Capture the cell that displays the provided text and extract its [x, y] central coordinate. 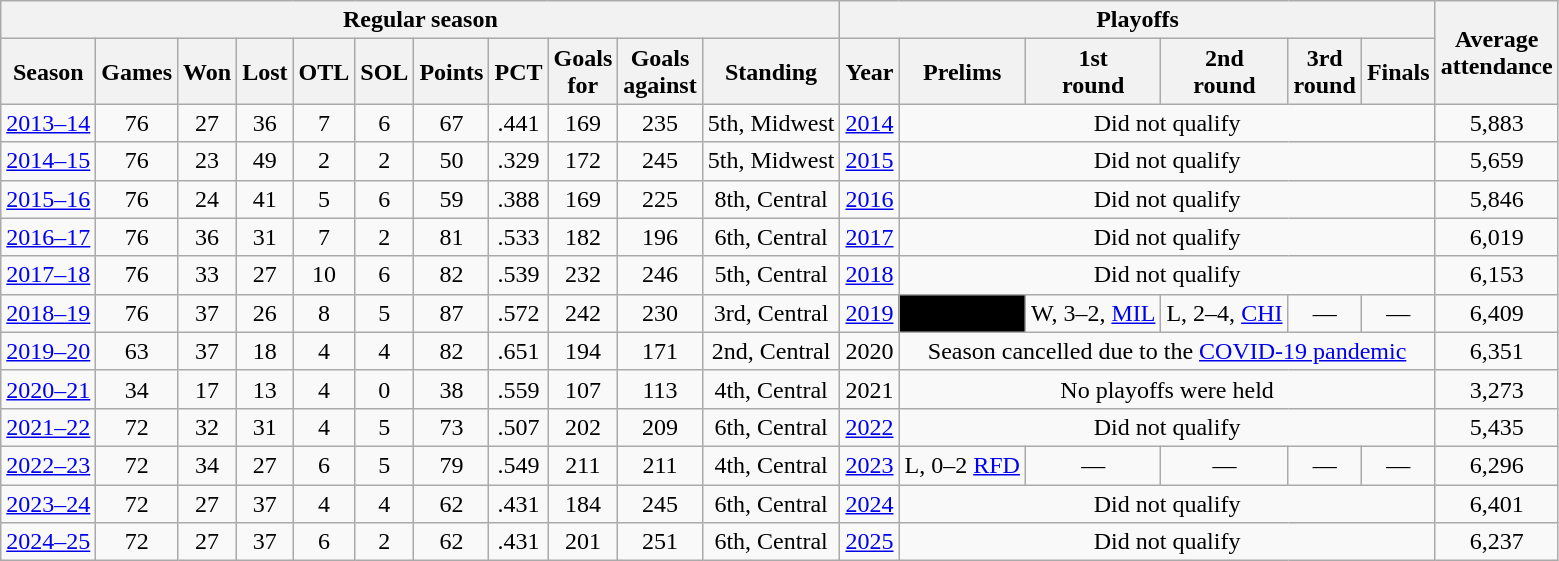
5,659 [1496, 161]
2018 [870, 275]
6,409 [1496, 313]
2021 [870, 389]
SOL [384, 72]
L, 0–2 RFD [962, 465]
87 [452, 313]
2015–16 [48, 199]
.572 [518, 313]
OTL [324, 72]
171 [660, 351]
2025 [870, 542]
17 [208, 389]
73 [452, 427]
8 [324, 313]
182 [583, 237]
202 [583, 427]
Playoffs [1138, 20]
232 [583, 275]
23 [208, 161]
.533 [518, 237]
.549 [518, 465]
2019 [870, 313]
Goalsagainst [660, 72]
1stround [1093, 72]
2013–14 [48, 123]
Lost [265, 72]
2016–17 [48, 237]
3,273 [1496, 389]
225 [660, 199]
81 [452, 237]
Standing [771, 72]
6,237 [1496, 542]
196 [660, 237]
50 [452, 161]
6,153 [1496, 275]
.507 [518, 427]
18 [265, 351]
Finals [1398, 72]
Season [48, 72]
0 [384, 389]
W, 3–2, MIL [1093, 313]
Prelims [962, 72]
67 [452, 123]
.388 [518, 199]
2nd, Central [771, 351]
41 [265, 199]
79 [452, 465]
2020–21 [48, 389]
113 [660, 389]
3rdround [1324, 72]
2018–19 [48, 313]
2014 [870, 123]
2024–25 [48, 542]
6,401 [1496, 503]
.559 [518, 389]
5,435 [1496, 427]
2020 [870, 351]
8th, Central [771, 199]
2024 [870, 503]
194 [583, 351]
230 [660, 313]
172 [583, 161]
107 [583, 389]
2023 [870, 465]
246 [660, 275]
235 [660, 123]
2017–18 [48, 275]
201 [583, 542]
3rd, Central [771, 313]
Year [870, 72]
33 [208, 275]
2019–20 [48, 351]
2ndround [1224, 72]
5,846 [1496, 199]
242 [583, 313]
2015 [870, 161]
6,351 [1496, 351]
L, 2–4, CHI [1224, 313]
No playoffs were held [1167, 389]
Goalsfor [583, 72]
2022–23 [48, 465]
49 [265, 161]
13 [265, 389]
2016 [870, 199]
2023–24 [48, 503]
PCT [518, 72]
209 [660, 427]
2021–22 [48, 427]
251 [660, 542]
26 [265, 313]
Regular season [420, 20]
.329 [518, 161]
Games [137, 72]
32 [208, 427]
Won [208, 72]
184 [583, 503]
.441 [518, 123]
5,883 [1496, 123]
59 [452, 199]
63 [137, 351]
5th, Central [771, 275]
24 [208, 199]
6,296 [1496, 465]
.539 [518, 275]
2014–15 [48, 161]
.651 [518, 351]
Points [452, 72]
2017 [870, 237]
6,019 [1496, 237]
Averageattendance [1496, 52]
38 [452, 389]
2022 [870, 427]
Season cancelled due to the COVID-19 pandemic [1167, 351]
10 [324, 275]
